Provide the (X, Y) coordinate of the cell's center where the given text is located.  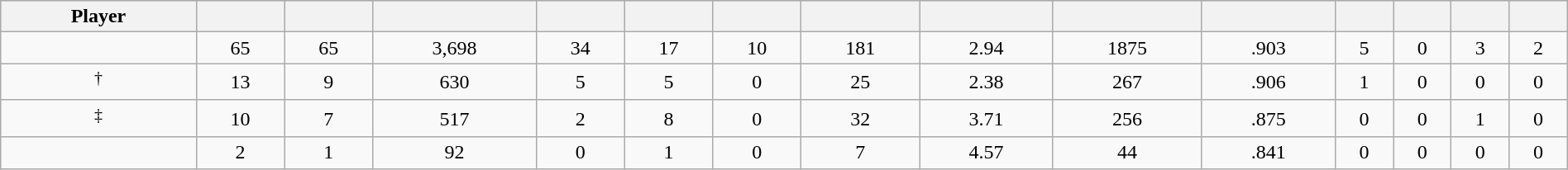
32 (860, 119)
17 (668, 48)
3.71 (986, 119)
.841 (1269, 153)
25 (860, 83)
630 (455, 83)
181 (860, 48)
256 (1127, 119)
4.57 (986, 153)
Player (98, 17)
34 (581, 48)
3 (1480, 48)
.906 (1269, 83)
.903 (1269, 48)
‡ (98, 119)
.875 (1269, 119)
2.94 (986, 48)
13 (240, 83)
517 (455, 119)
2.38 (986, 83)
8 (668, 119)
3,698 (455, 48)
† (98, 83)
44 (1127, 153)
9 (329, 83)
1875 (1127, 48)
267 (1127, 83)
92 (455, 153)
